Provide the [x, y] coordinate of the cell's center where the given text is located.  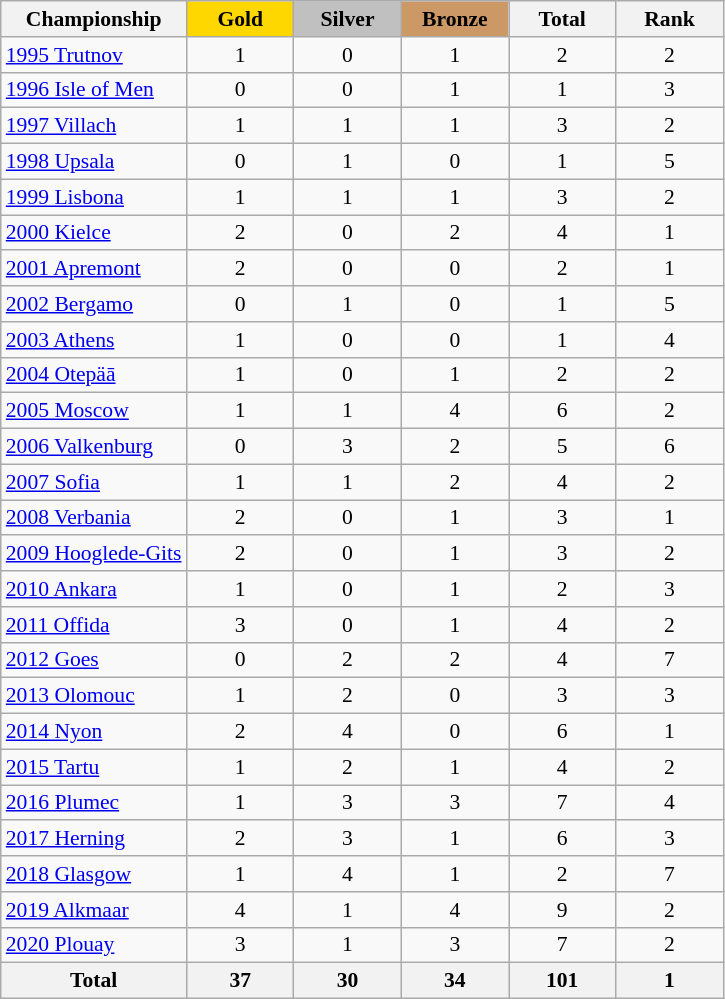
2013 Olomouc [94, 696]
9 [562, 910]
2005 Moscow [94, 411]
2020 Plouay [94, 945]
37 [240, 981]
1997 Villach [94, 126]
Silver [348, 19]
2019 Alkmaar [94, 910]
2016 Plumec [94, 803]
101 [562, 981]
1995 Trutnov [94, 55]
2003 Athens [94, 340]
1999 Lisbona [94, 197]
2014 Nyon [94, 732]
2009 Hooglede-Gits [94, 554]
1996 Isle of Men [94, 90]
2017 Herning [94, 839]
2011 Offida [94, 625]
2015 Tartu [94, 767]
2008 Verbania [94, 518]
30 [348, 981]
Gold [240, 19]
2010 Ankara [94, 589]
Championship [94, 19]
Rank [670, 19]
2000 Kielce [94, 233]
2006 Valkenburg [94, 447]
2002 Bergamo [94, 304]
2001 Apremont [94, 269]
2012 Goes [94, 660]
2018 Glasgow [94, 874]
34 [454, 981]
Bronze [454, 19]
2007 Sofia [94, 482]
2004 Otepäā [94, 375]
1998 Upsala [94, 162]
